Provide the (x, y) coordinate of the cell's center where the given text is located.  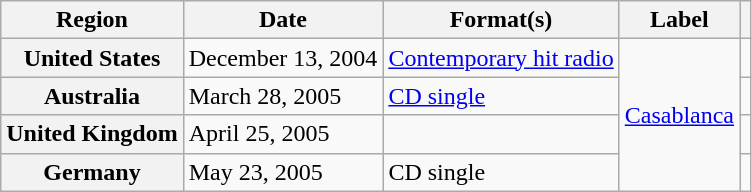
April 25, 2005 (283, 134)
Label (679, 20)
United Kingdom (92, 134)
Date (283, 20)
Region (92, 20)
Contemporary hit radio (501, 58)
United States (92, 58)
March 28, 2005 (283, 96)
May 23, 2005 (283, 172)
Germany (92, 172)
December 13, 2004 (283, 58)
Australia (92, 96)
Casablanca (679, 115)
Format(s) (501, 20)
